Output the (x, y) coordinate of the center of the cell containing the given text.  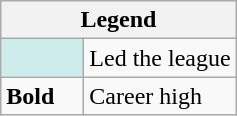
Bold (42, 96)
Career high (160, 96)
Legend (118, 20)
Led the league (160, 58)
